Identify which cell holds the provided text, then report its [x, y] central coordinate. 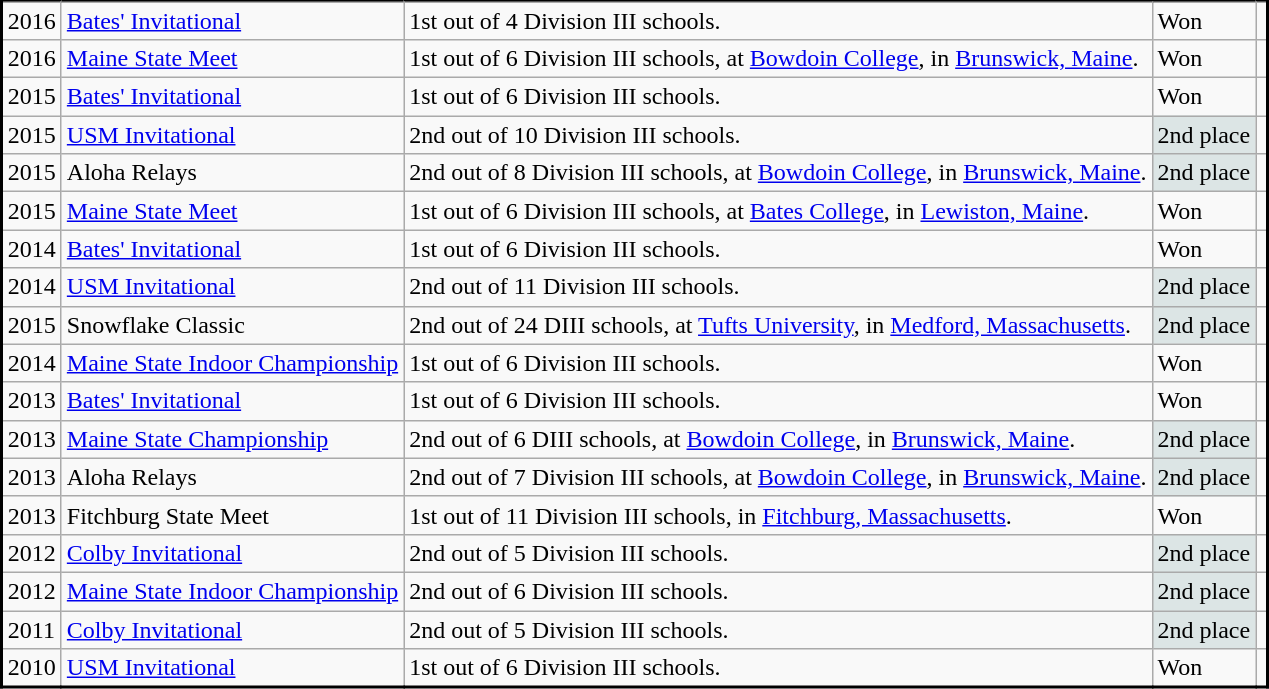
2nd out of 6 DIII schools, at Bowdoin College, in Brunswick, Maine. [778, 439]
2nd out of 24 DIII schools, at Tufts University, in Medford, Massachusetts. [778, 325]
1st out of 11 Division III schools, in Fitchburg, Massachusetts. [778, 515]
2010 [32, 668]
Fitchburg State Meet [232, 515]
2011 [32, 629]
Maine State Championship [232, 439]
Snowflake Classic [232, 325]
2nd out of 11 Division III schools. [778, 287]
2nd out of 10 Division III schools. [778, 135]
2nd out of 6 Division III schools. [778, 591]
1st out of 6 Division III schools, at Bowdoin College, in Brunswick, Maine. [778, 59]
2nd out of 7 Division III schools, at Bowdoin College, in Brunswick, Maine. [778, 477]
1st out of 6 Division III schools, at Bates College, in Lewiston, Maine. [778, 211]
2nd out of 8 Division III schools, at Bowdoin College, in Brunswick, Maine. [778, 173]
1st out of 4 Division III schools. [778, 21]
